Output the [X, Y] coordinate of the center of the cell containing the given text.  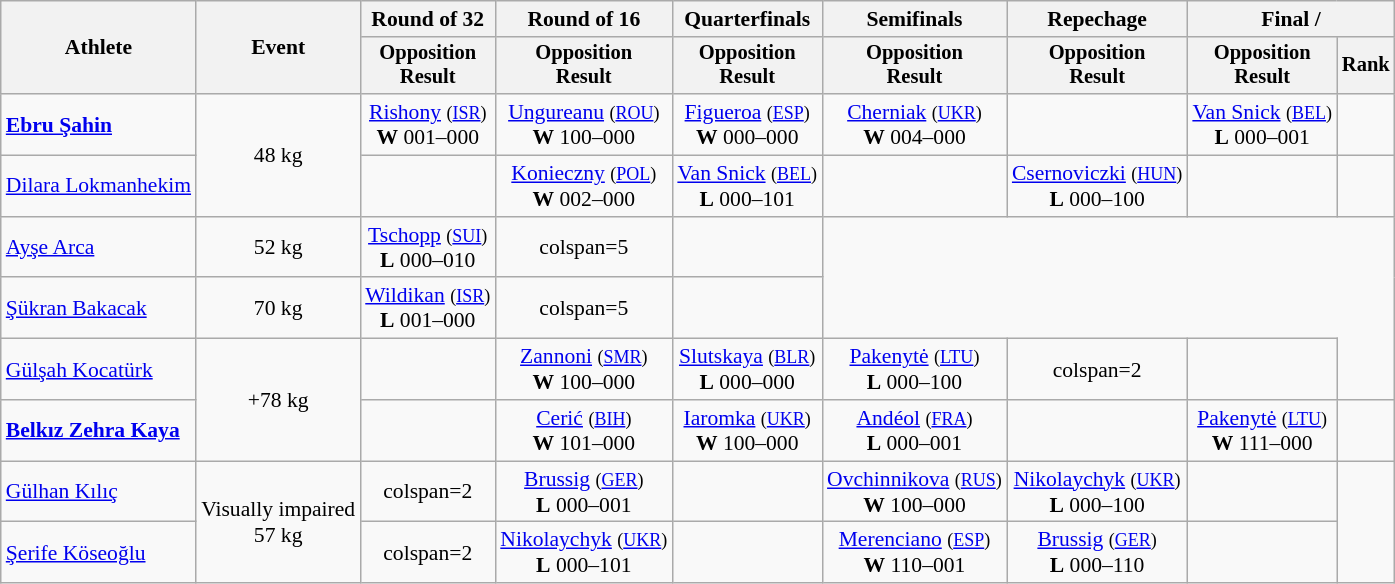
+78 kg [278, 400]
Wildikan (ISR) L 001–000 [428, 308]
Zannoni (SMR) W 100–000 [584, 370]
Ayşe Arca [98, 248]
Ebru Şahin [98, 124]
Gülhan Kılıç [98, 492]
Final / [1290, 19]
Nikolaychyk (UKR) L 000–101 [584, 552]
Rank [1366, 66]
Gülşah Kocatürk [98, 370]
52 kg [278, 248]
Csernoviczki (HUN) L 000–100 [1097, 186]
Van Snick (BEL) L 000–101 [747, 186]
Round of 16 [584, 19]
Semifinals [914, 19]
Athlete [98, 48]
Event [278, 48]
Tschopp (SUI) L 000–010 [428, 248]
Quarterfinals [747, 19]
Brussig (GER) L 000–110 [1097, 552]
Belkız Zehra Kaya [98, 430]
Van Snick (BEL) L 000–001 [1262, 124]
Slutskaya (BLR) L 000–000 [747, 370]
Repechage [1097, 19]
Pakenytė (LTU) W 111–000 [1262, 430]
Iaromka (UKR) W 100–000 [747, 430]
Konieczny (POL) W 002–000 [584, 186]
Brussig (GER) L 000–001 [584, 492]
Rishony (ISR) W 001–000 [428, 124]
Figueroa (ESP) W 000–000 [747, 124]
Andéol (FRA) L 000–001 [914, 430]
Nikolaychyk (UKR) L 000–100 [1097, 492]
Ovchinnikova (RUS) W 100–000 [914, 492]
Dilara Lokmanhekim [98, 186]
Visually impaired57 kg [278, 522]
48 kg [278, 155]
Şükran Bakacak [98, 308]
Şerife Köseoğlu [98, 552]
Cerić (BIH) W 101–000 [584, 430]
Ungureanu (ROU) W 100–000 [584, 124]
70 kg [278, 308]
Cherniak (UKR) W 004–000 [914, 124]
Round of 32 [428, 19]
Pakenytė (LTU) L 000–100 [914, 370]
Merenciano (ESP) W 110–001 [914, 552]
